Identify which cell holds the provided text, then report its [x, y] central coordinate. 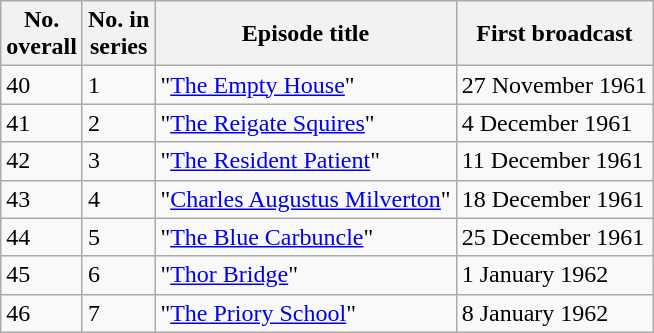
7 [118, 313]
1 January 1962 [554, 275]
25 December 1961 [554, 237]
8 January 1962 [554, 313]
4 December 1961 [554, 123]
6 [118, 275]
"Charles Augustus Milverton" [306, 199]
"The Empty House" [306, 85]
43 [42, 199]
27 November 1961 [554, 85]
"Thor Bridge" [306, 275]
5 [118, 237]
40 [42, 85]
41 [42, 123]
Episode title [306, 34]
46 [42, 313]
No. inseries [118, 34]
18 December 1961 [554, 199]
4 [118, 199]
2 [118, 123]
44 [42, 237]
First broadcast [554, 34]
45 [42, 275]
"The Blue Carbuncle" [306, 237]
"The Reigate Squires" [306, 123]
3 [118, 161]
No.overall [42, 34]
11 December 1961 [554, 161]
42 [42, 161]
"The Resident Patient" [306, 161]
"The Priory School" [306, 313]
1 [118, 85]
